Detect which cell encompasses the target text, then output its [x, y] center coordinate. 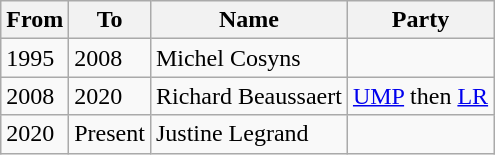
Present [110, 134]
Name [248, 20]
To [110, 20]
Michel Cosyns [248, 58]
1995 [35, 58]
Justine Legrand [248, 134]
UMP then LR [420, 96]
Richard Beaussaert [248, 96]
From [35, 20]
Party [420, 20]
